Capture the cell that displays the provided text and extract its (x, y) central coordinate. 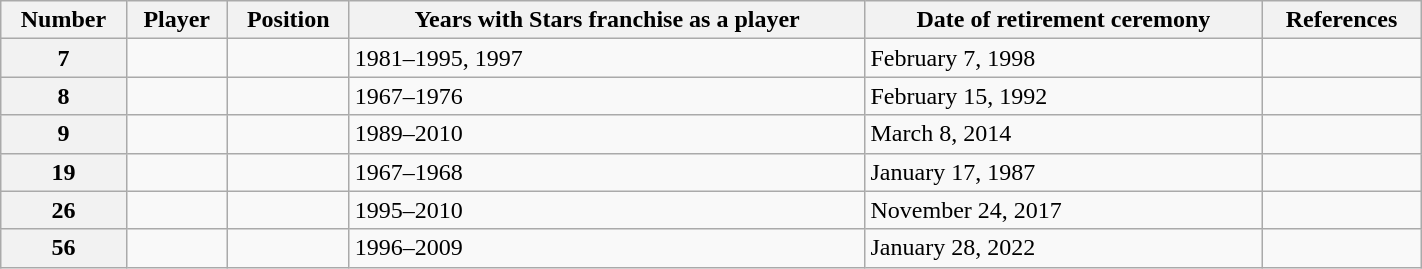
19 (64, 172)
February 15, 1992 (1064, 96)
Number (64, 20)
1995–2010 (607, 210)
1996–2009 (607, 248)
9 (64, 134)
Years with Stars franchise as a player (607, 20)
February 7, 1998 (1064, 58)
26 (64, 210)
January 28, 2022 (1064, 248)
Date of retirement ceremony (1064, 20)
1989–2010 (607, 134)
November 24, 2017 (1064, 210)
1967–1976 (607, 96)
March 8, 2014 (1064, 134)
Player (176, 20)
7 (64, 58)
Position (288, 20)
References (1342, 20)
1967–1968 (607, 172)
56 (64, 248)
8 (64, 96)
January 17, 1987 (1064, 172)
1981–1995, 1997 (607, 58)
